Return [x, y] of the center of cell containing provided text 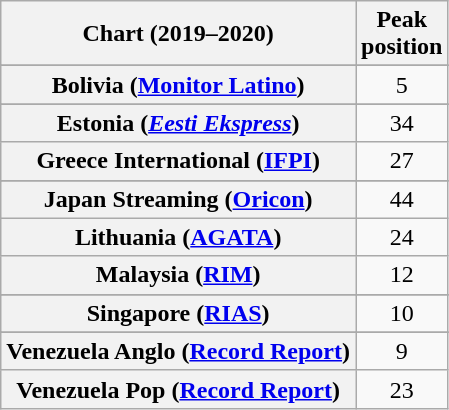
44 [402, 199]
Venezuela Pop (Record Report) [178, 389]
10 [402, 313]
Peakposition [402, 34]
12 [402, 275]
Lithuania (AGATA) [178, 237]
Greece International (IFPI) [178, 161]
Malaysia (RIM) [178, 275]
Singapore (RIAS) [178, 313]
Bolivia (Monitor Latino) [178, 85]
Venezuela Anglo (Record Report) [178, 351]
9 [402, 351]
27 [402, 161]
24 [402, 237]
Estonia (Eesti Ekspress) [178, 123]
5 [402, 85]
Chart (2019–2020) [178, 34]
34 [402, 123]
Japan Streaming (Oricon) [178, 199]
23 [402, 389]
